Pinpoint the cell where the given text exists, returning its [X, Y] midpoint coordinate. 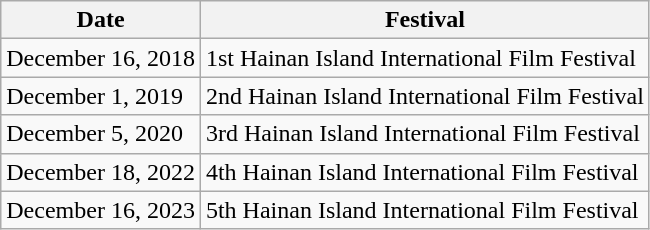
1st Hainan Island International Film Festival [424, 58]
December 16, 2023 [101, 210]
2nd Hainan Island International Film Festival [424, 96]
December 1, 2019 [101, 96]
Festival [424, 20]
December 16, 2018 [101, 58]
December 18, 2022 [101, 172]
4th Hainan Island International Film Festival [424, 172]
Date [101, 20]
5th Hainan Island International Film Festival [424, 210]
3rd Hainan Island International Film Festival [424, 134]
December 5, 2020 [101, 134]
